Return (X, Y) of the center of cell containing provided text 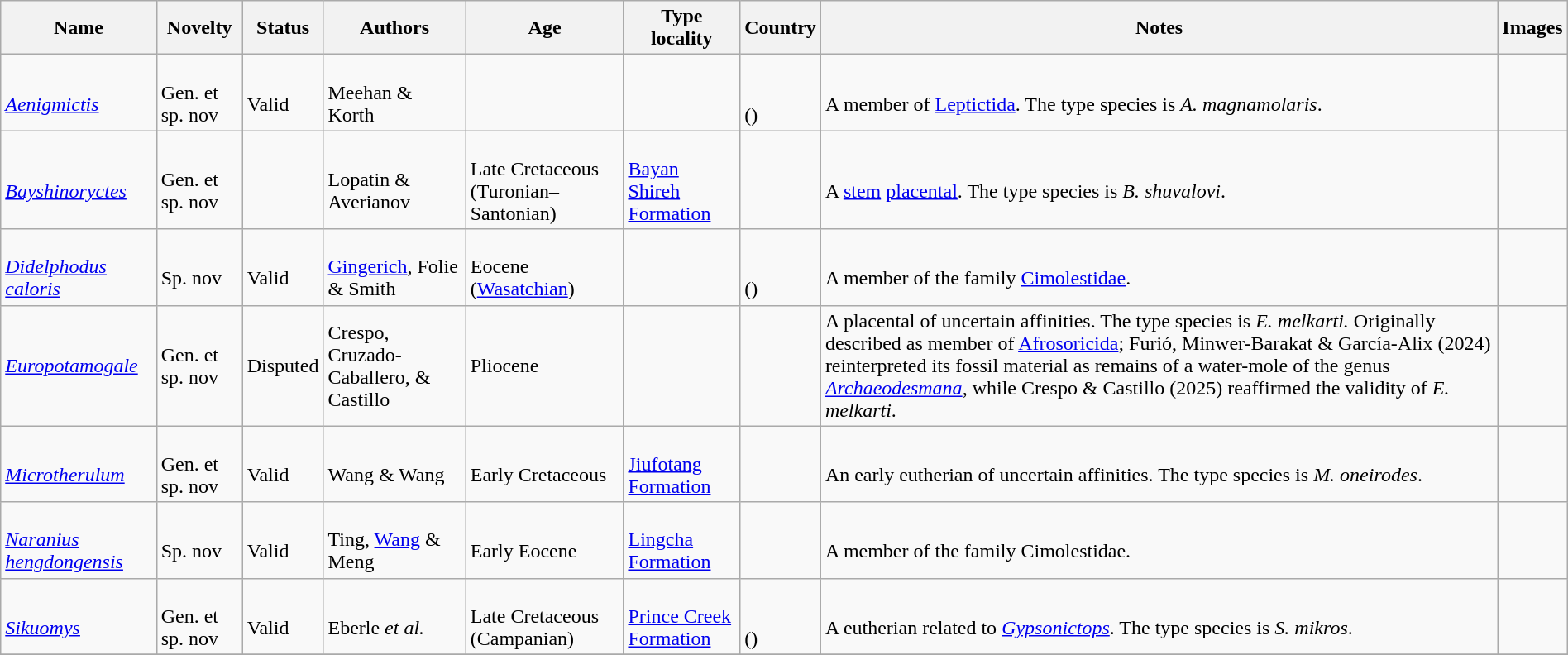
Late Cretaceous (Campanian) (544, 616)
Eberle et al. (394, 616)
Microtherulum (79, 464)
Sikuomys (79, 616)
Age (544, 28)
Prince Creek Formation (681, 616)
Gingerich, Folie & Smith (394, 267)
Notes (1159, 28)
Images (1532, 28)
Bayshinoryctes (79, 180)
Lingcha Formation (681, 540)
Novelty (199, 28)
Pliocene (544, 366)
A member of Leptictida. The type species is A. magnamolaris. (1159, 93)
Disputed (283, 366)
Name (79, 28)
Early Eocene (544, 540)
Country (781, 28)
Lopatin & Averianov (394, 180)
Europotamogale (79, 366)
Eocene (Wasatchian) (544, 267)
Status (283, 28)
A stem placental. The type species is B. shuvalovi. (1159, 180)
Ting, Wang & Meng (394, 540)
Jiufotang Formation (681, 464)
Aenigmictis (79, 93)
Didelphodus caloris (79, 267)
Early Cretaceous (544, 464)
Naranius hengdongensis (79, 540)
Type locality (681, 28)
Authors (394, 28)
Bayan Shireh Formation (681, 180)
Wang & Wang (394, 464)
Meehan & Korth (394, 93)
Crespo, Cruzado-Caballero, & Castillo (394, 366)
An early eutherian of uncertain affinities. The type species is M. oneirodes. (1159, 464)
A eutherian related to Gypsonictops. The type species is S. mikros. (1159, 616)
Late Cretaceous (Turonian–Santonian) (544, 180)
